Detect which cell encompasses the target text, then output its (X, Y) center coordinate. 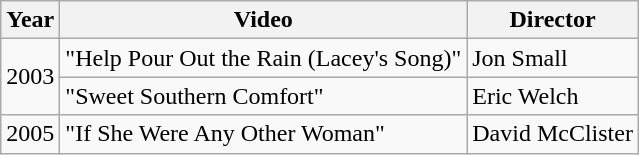
"Sweet Southern Comfort" (264, 96)
Director (553, 20)
Eric Welch (553, 96)
David McClister (553, 134)
Year (30, 20)
Video (264, 20)
2005 (30, 134)
"Help Pour Out the Rain (Lacey's Song)" (264, 58)
"If She Were Any Other Woman" (264, 134)
Jon Small (553, 58)
2003 (30, 77)
